Return (X, Y) of the center of cell containing provided text 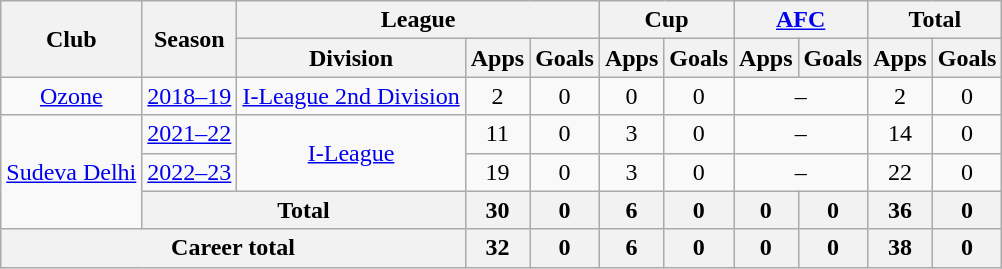
30 (497, 210)
League (418, 20)
11 (497, 134)
32 (497, 248)
Ozone (72, 96)
Sudeva Delhi (72, 172)
Cup (666, 20)
Career total (233, 248)
14 (900, 134)
AFC (801, 20)
22 (900, 172)
2021–22 (190, 134)
2022–23 (190, 172)
36 (900, 210)
I-League (351, 153)
Division (351, 58)
I-League 2nd Division (351, 96)
2018–19 (190, 96)
19 (497, 172)
Club (72, 39)
Season (190, 39)
38 (900, 248)
